Pinpoint the cell where the given text exists, returning its (X, Y) midpoint coordinate. 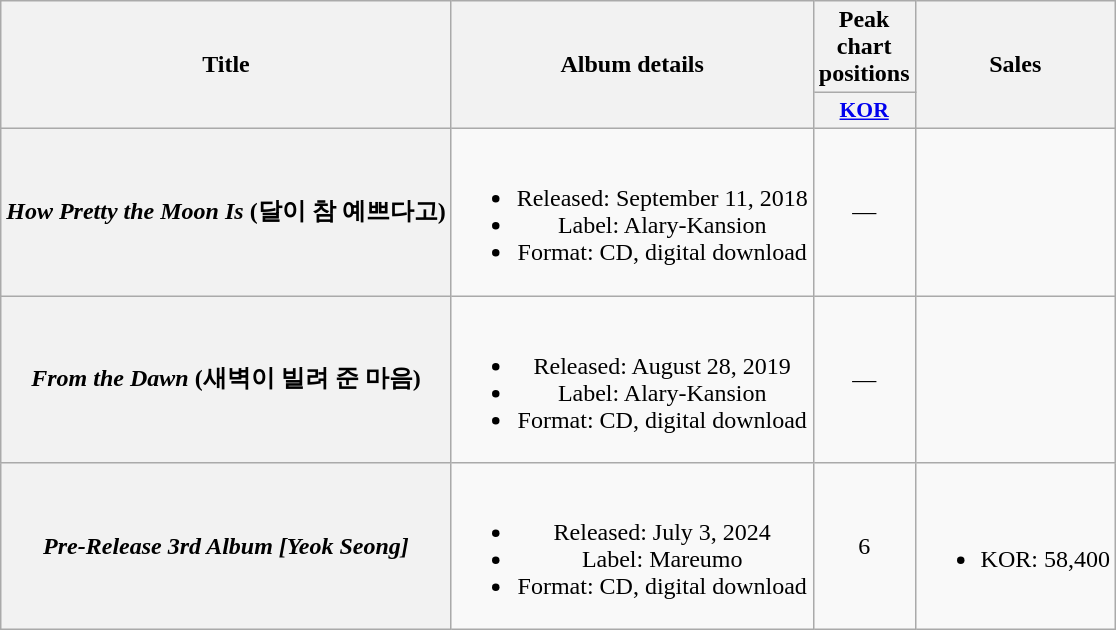
KOR: 58,400 (1015, 546)
Pre-Release 3rd Album [Yeok Seong] (226, 546)
6 (864, 546)
Title (226, 65)
How Pretty the Moon Is (달이 참 예쁘다고) (226, 212)
Sales (1015, 65)
Released: July 3, 2024Label: MareumoFormat: CD, digital download (632, 546)
Released: September 11, 2018Label: Alary-KansionFormat: CD, digital download (632, 212)
Album details (632, 65)
Peak chart positions (864, 47)
KOR (864, 111)
Released: August 28, 2019Label: Alary-KansionFormat: CD, digital download (632, 380)
From the Dawn (새벽이 빌려 준 마음) (226, 380)
